Provide the [X, Y] coordinate of the cell's center where the given text is located.  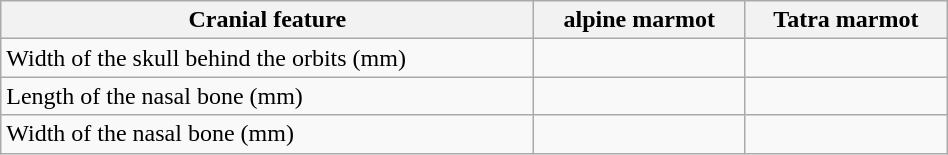
Width of the nasal bone (mm) [268, 134]
alpine marmot [640, 20]
Cranial feature [268, 20]
Length of the nasal bone (mm) [268, 96]
Tatra marmot [846, 20]
Width of the skull behind the orbits (mm) [268, 58]
